Find where the given text appears and provide that cell's center as [X, Y] coordinate. 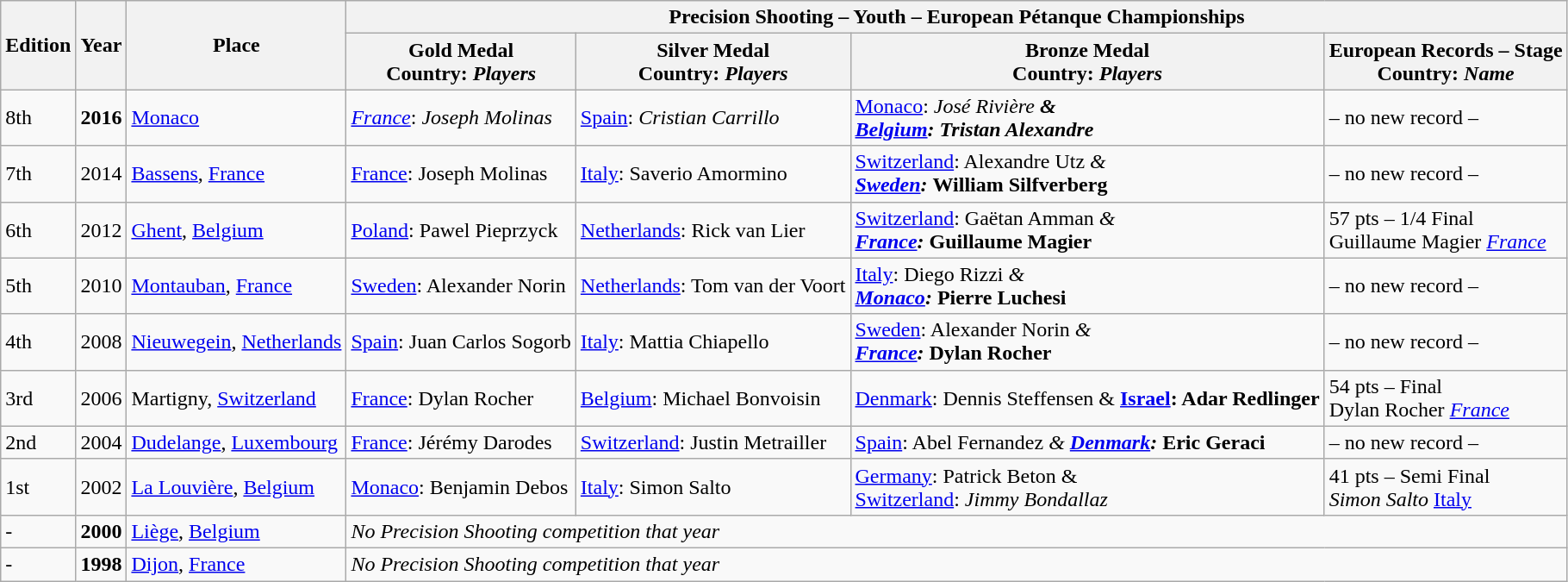
Ghent, Belgium [236, 229]
1998 [102, 564]
4th [38, 341]
Switzerland: Alexandre Utz & Sweden: William Silfverberg [1087, 174]
Edition [38, 45]
7th [38, 174]
Monaco: Benjamin Debos [461, 486]
Italy: Diego Rizzi & Monaco: Pierre Luchesi [1087, 286]
6th [38, 229]
Denmark: Dennis Steffensen & Israel: Adar Redlinger [1087, 398]
2000 [102, 531]
European Records – StageCountry: Name [1446, 62]
57 pts – 1/4 FinalGuillaume Magier France [1446, 229]
Martigny, Switzerland [236, 398]
Dijon, France [236, 564]
Spain: Cristian Carrillo [713, 117]
54 pts – FinalDylan Rocher France [1446, 398]
Silver MedalCountry: Players [713, 62]
Italy: Simon Salto [713, 486]
Gold MedalCountry: Players [461, 62]
Switzerland: Gaëtan Amman & France: Guillaume Magier [1087, 229]
3rd [38, 398]
France: Dylan Rocher [461, 398]
Spain: Abel Fernandez & Denmark: Eric Geraci [1087, 442]
41 pts – Semi FinalSimon Salto Italy [1446, 486]
1st [38, 486]
Belgium: Michael Bonvoisin [713, 398]
La Louvière, Belgium [236, 486]
Netherlands: Tom van der Voort [713, 286]
2nd [38, 442]
Italy: Saverio Amormino [713, 174]
Precision Shooting – Youth – European Pétanque Championships [956, 17]
2010 [102, 286]
2004 [102, 442]
Sweden: Alexander Norin [461, 286]
Place [236, 45]
2002 [102, 486]
2014 [102, 174]
Bassens, France [236, 174]
2008 [102, 341]
Dudelange, Luxembourg [236, 442]
Nieuwegein, Netherlands [236, 341]
Italy: Mattia Chiapello [713, 341]
Netherlands: Rick van Lier [713, 229]
Spain: Juan Carlos Sogorb [461, 341]
France: Jérémy Darodes [461, 442]
Poland: Pawel Pieprzyck [461, 229]
Year [102, 45]
2006 [102, 398]
Liège, Belgium [236, 531]
Sweden: Alexander Norin & France: Dylan Rocher [1087, 341]
Monaco: José Rivière & Belgium: Tristan Alexandre [1087, 117]
Germany: Patrick Beton & Switzerland: Jimmy Bondallaz [1087, 486]
Bronze MedalCountry: Players [1087, 62]
2016 [102, 117]
Montauban, France [236, 286]
8th [38, 117]
2012 [102, 229]
Switzerland: Justin Metrailler [713, 442]
5th [38, 286]
Monaco [236, 117]
